Return [X, Y] of the center of cell containing provided text 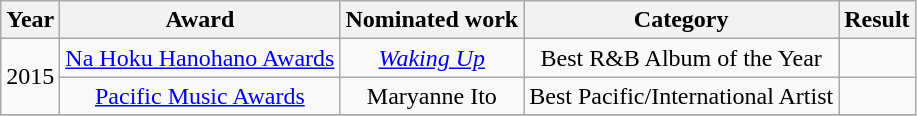
Category [682, 20]
Na Hoku Hanohano Awards [200, 58]
Best Pacific/International Artist [682, 96]
Result [877, 20]
Award [200, 20]
Nominated work [432, 20]
Best R&B Album of the Year [682, 58]
Year [30, 20]
Maryanne Ito [432, 96]
Pacific Music Awards [200, 96]
Waking Up [432, 58]
2015 [30, 77]
